Extract the [x, y] coordinate from the center of the cell holding the provided text.  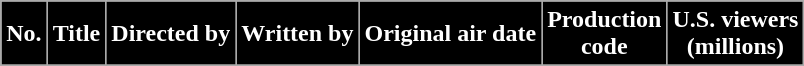
Original air date [450, 34]
U.S. viewers(millions) [736, 34]
Productioncode [604, 34]
No. [24, 34]
Title [76, 34]
Directed by [171, 34]
Written by [298, 34]
